Provide the (x, y) coordinate of the cell's center where the given text is located.  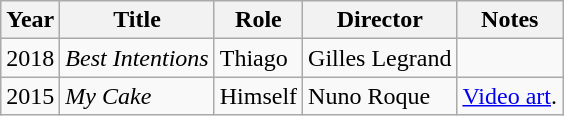
Nuno Roque (380, 96)
2015 (30, 96)
Himself (258, 96)
Notes (510, 20)
My Cake (137, 96)
Role (258, 20)
Title (137, 20)
Director (380, 20)
Year (30, 20)
Video art. (510, 96)
Thiago (258, 58)
Best Intentions (137, 58)
2018 (30, 58)
Gilles Legrand (380, 58)
